Pinpoint the cell where the given text exists, returning its [x, y] midpoint coordinate. 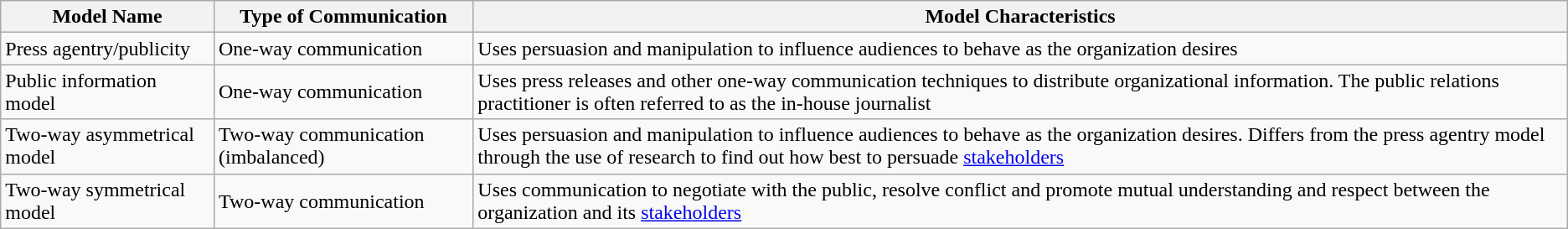
Model Name [107, 17]
Model Characteristics [1020, 17]
Two-way communication [343, 201]
Two-way communication (imbalanced) [343, 146]
Press agentry/publicity [107, 49]
Type of Communication [343, 17]
Uses persuasion and manipulation to influence audiences to behave as the organization desires [1020, 49]
Two-way symmetrical model [107, 201]
Two-way asymmetrical model [107, 146]
Public information model [107, 92]
